Provide the [x, y] coordinate of the cell's center where the given text is located.  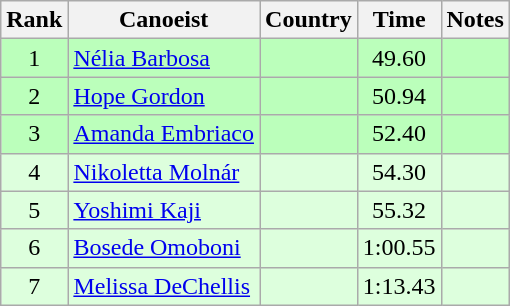
Melissa DeChellis [164, 286]
Nikoletta Molnár [164, 172]
Rank [34, 20]
Notes [475, 20]
49.60 [399, 58]
1 [34, 58]
Hope Gordon [164, 96]
2 [34, 96]
1:13.43 [399, 286]
Time [399, 20]
54.30 [399, 172]
Nélia Barbosa [164, 58]
Yoshimi Kaji [164, 210]
3 [34, 134]
1:00.55 [399, 248]
Country [309, 20]
Canoeist [164, 20]
55.32 [399, 210]
4 [34, 172]
50.94 [399, 96]
7 [34, 286]
5 [34, 210]
Bosede Omoboni [164, 248]
52.40 [399, 134]
6 [34, 248]
Amanda Embriaco [164, 134]
